Return the (X, Y) coordinate for the center point of the cell that contains the specified text.  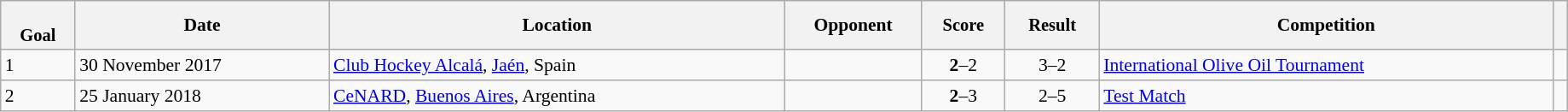
Date (202, 26)
2–2 (963, 66)
Goal (38, 26)
Result (1052, 26)
2–3 (963, 96)
Club Hockey Alcalá, Jaén, Spain (558, 66)
2 (38, 96)
Competition (1326, 26)
25 January 2018 (202, 96)
3–2 (1052, 66)
30 November 2017 (202, 66)
International Olive Oil Tournament (1326, 66)
Location (558, 26)
1 (38, 66)
CeNARD, Buenos Aires, Argentina (558, 96)
2–5 (1052, 96)
Test Match (1326, 96)
Opponent (853, 26)
Score (963, 26)
